Pinpoint the cell where the given text exists, returning its [x, y] midpoint coordinate. 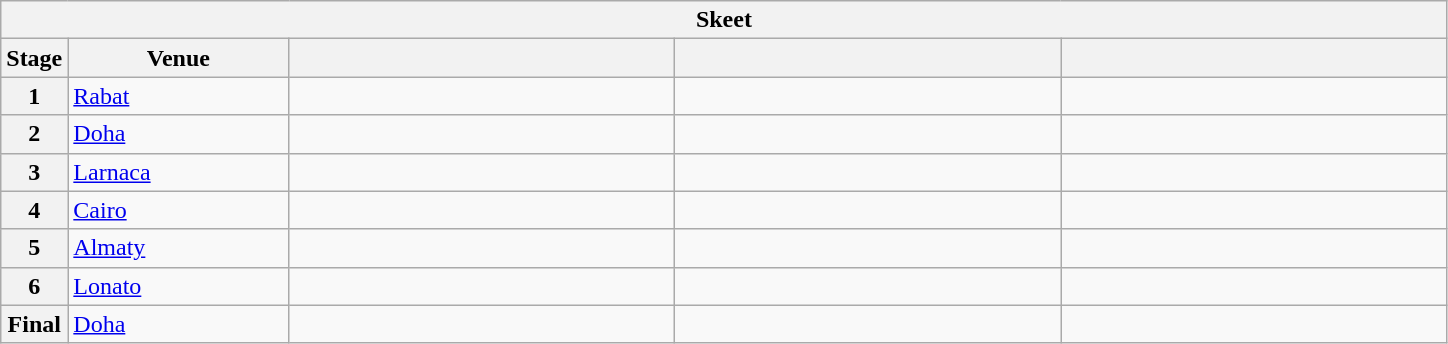
Stage [34, 58]
Venue [178, 58]
3 [34, 172]
Larnaca [178, 172]
Skeet [724, 20]
6 [34, 286]
5 [34, 248]
Rabat [178, 96]
Lonato [178, 286]
4 [34, 210]
Final [34, 324]
2 [34, 134]
Almaty [178, 248]
1 [34, 96]
Cairo [178, 210]
